Determine the [X, Y] coordinate at the center of the cell enclosing the given text.  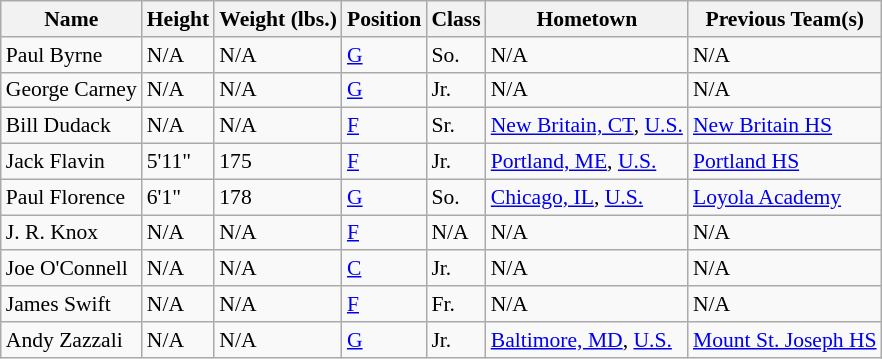
Fr. [456, 304]
George Carney [72, 90]
Class [456, 19]
Andy Zazzali [72, 340]
Paul Byrne [72, 55]
Height [178, 19]
Name [72, 19]
Baltimore, MD, U.S. [587, 340]
Mount St. Joseph HS [785, 340]
178 [278, 197]
James Swift [72, 304]
Portland, ME, U.S. [587, 162]
6'1" [178, 197]
Jack Flavin [72, 162]
New Britain HS [785, 126]
Bill Dudack [72, 126]
Previous Team(s) [785, 19]
Position [384, 19]
New Britain, CT, U.S. [587, 126]
Portland HS [785, 162]
Paul Florence [72, 197]
175 [278, 162]
Weight (lbs.) [278, 19]
Chicago, IL, U.S. [587, 197]
Hometown [587, 19]
Joe O'Connell [72, 269]
J. R. Knox [72, 233]
C [384, 269]
Loyola Academy [785, 197]
Sr. [456, 126]
5'11" [178, 162]
